Find where the given text appears and provide that cell's center as (X, Y) coordinate. 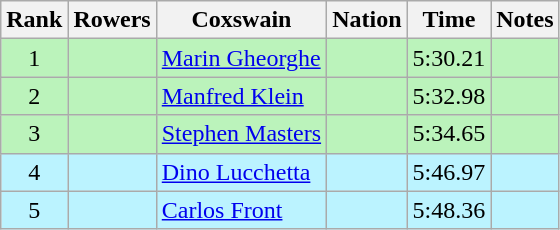
3 (34, 134)
Rowers (112, 20)
Dino Lucchetta (241, 172)
5:32.98 (449, 96)
Notes (525, 20)
4 (34, 172)
5 (34, 210)
Time (449, 20)
Rank (34, 20)
2 (34, 96)
Coxswain (241, 20)
Marin Gheorghe (241, 58)
Stephen Masters (241, 134)
1 (34, 58)
5:34.65 (449, 134)
Nation (367, 20)
Manfred Klein (241, 96)
5:46.97 (449, 172)
Carlos Front (241, 210)
5:30.21 (449, 58)
5:48.36 (449, 210)
